For the text-containing cell, return its midpoint in [X, Y] coordinate format. 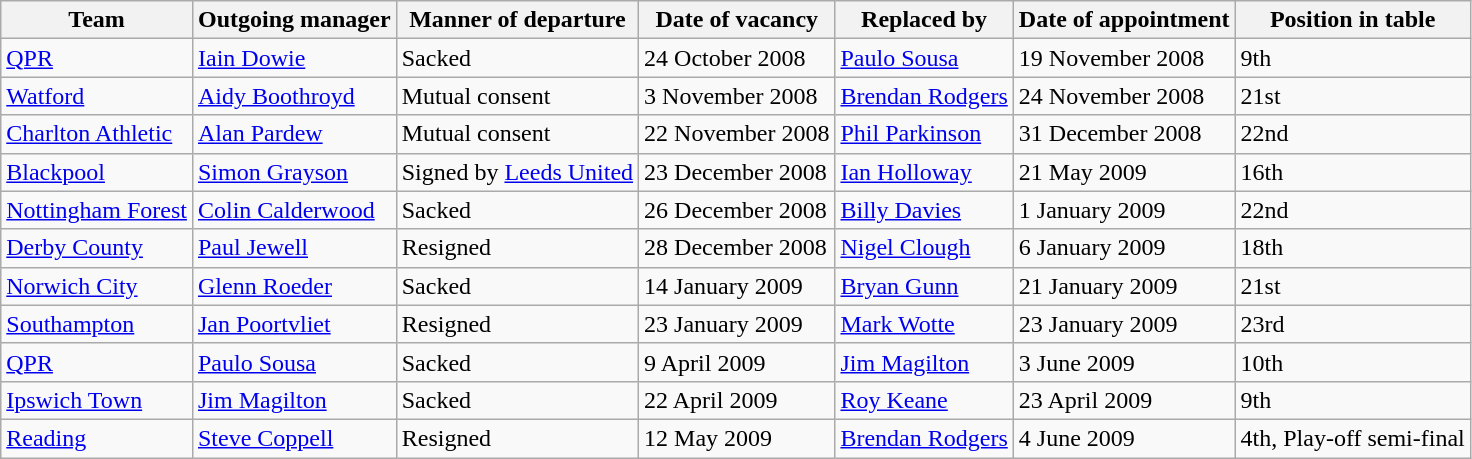
Date of appointment [1124, 20]
1 January 2009 [1124, 210]
Signed by Leeds United [517, 172]
22 November 2008 [737, 134]
Colin Calderwood [294, 210]
Steve Coppell [294, 438]
23rd [1352, 324]
3 June 2009 [1124, 362]
Glenn Roeder [294, 286]
4 June 2009 [1124, 438]
Alan Pardew [294, 134]
24 October 2008 [737, 58]
Iain Dowie [294, 58]
3 November 2008 [737, 96]
23 December 2008 [737, 172]
Ipswich Town [97, 400]
10th [1352, 362]
14 January 2009 [737, 286]
Bryan Gunn [924, 286]
Norwich City [97, 286]
Phil Parkinson [924, 134]
28 December 2008 [737, 248]
4th, Play-off semi-final [1352, 438]
Watford [97, 96]
Mark Wotte [924, 324]
Roy Keane [924, 400]
Southampton [97, 324]
Charlton Athletic [97, 134]
Ian Holloway [924, 172]
Nottingham Forest [97, 210]
Date of vacancy [737, 20]
Outgoing manager [294, 20]
23 April 2009 [1124, 400]
22 April 2009 [737, 400]
21 January 2009 [1124, 286]
6 January 2009 [1124, 248]
Aidy Boothroyd [294, 96]
31 December 2008 [1124, 134]
26 December 2008 [737, 210]
12 May 2009 [737, 438]
Derby County [97, 248]
9 April 2009 [737, 362]
Jan Poortvliet [294, 324]
Simon Grayson [294, 172]
Blackpool [97, 172]
19 November 2008 [1124, 58]
21 May 2009 [1124, 172]
Manner of departure [517, 20]
Paul Jewell [294, 248]
24 November 2008 [1124, 96]
Position in table [1352, 20]
Reading [97, 438]
18th [1352, 248]
Nigel Clough [924, 248]
Team [97, 20]
16th [1352, 172]
Replaced by [924, 20]
Billy Davies [924, 210]
